Identify which cell holds the provided text, then report its (x, y) central coordinate. 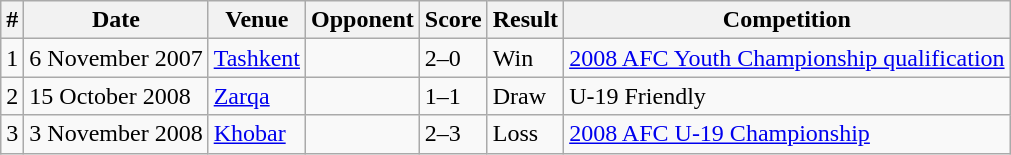
Score (453, 20)
2–3 (453, 134)
2–0 (453, 58)
U-19 Friendly (787, 96)
Result (525, 20)
# (12, 20)
1 (12, 58)
2 (12, 96)
Competition (787, 20)
3 November 2008 (116, 134)
Tashkent (256, 58)
Venue (256, 20)
2008 AFC U-19 Championship (787, 134)
3 (12, 134)
2008 AFC Youth Championship qualification (787, 58)
1–1 (453, 96)
Win (525, 58)
Loss (525, 134)
Opponent (363, 20)
Date (116, 20)
Khobar (256, 134)
6 November 2007 (116, 58)
15 October 2008 (116, 96)
Draw (525, 96)
Zarqa (256, 96)
